Search for the cell housing the specified text and yield its [x, y] center coordinate. 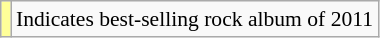
Indicates best-selling rock album of 2011 [194, 19]
